Provide the [x, y] coordinate of the cell's center where the given text is located.  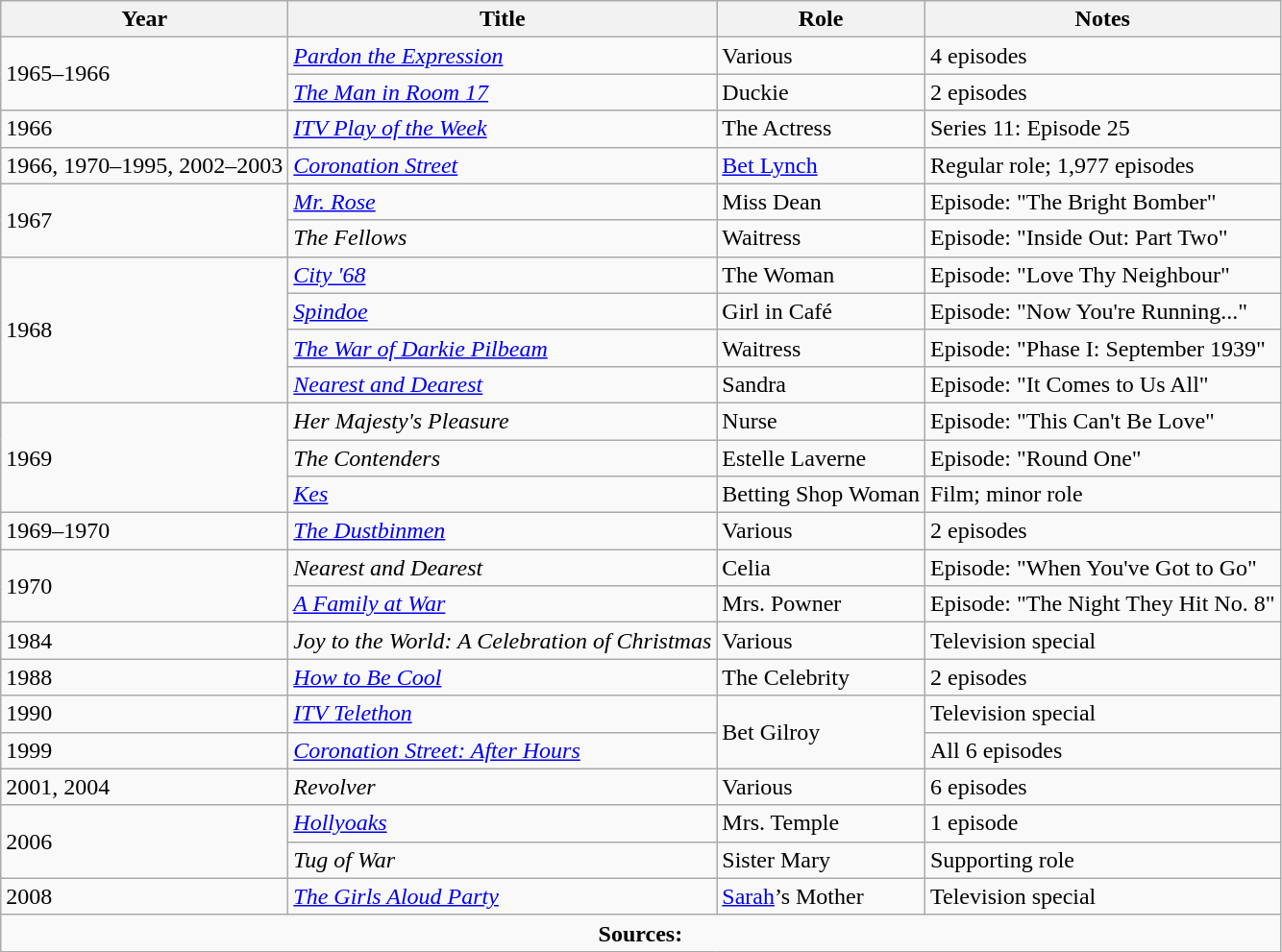
The Fellows [503, 238]
The War of Darkie Pilbeam [503, 348]
Episode: "Now You're Running..." [1102, 311]
Tug of War [503, 860]
6 episodes [1102, 787]
Spindoe [503, 311]
Episode: "Round One" [1102, 458]
Bet Gilroy [821, 732]
1965–1966 [144, 74]
Episode: "Inside Out: Part Two" [1102, 238]
Pardon the Expression [503, 56]
1990 [144, 714]
The Girls Aloud Party [503, 896]
All 6 episodes [1102, 750]
Series 11: Episode 25 [1102, 129]
ITV Telethon [503, 714]
1966, 1970–1995, 2002–2003 [144, 165]
Role [821, 19]
City '68 [503, 275]
1969 [144, 457]
Coronation Street: After Hours [503, 750]
Episode: "When You've Got to Go" [1102, 568]
Mrs. Temple [821, 823]
2006 [144, 842]
1970 [144, 586]
The Actress [821, 129]
Coronation Street [503, 165]
How to Be Cool [503, 677]
1984 [144, 641]
Film; minor role [1102, 495]
ITV Play of the Week [503, 129]
1999 [144, 750]
Mrs. Powner [821, 604]
1966 [144, 129]
2001, 2004 [144, 787]
Episode: "The Night They Hit No. 8" [1102, 604]
1967 [144, 220]
Kes [503, 495]
Regular role; 1,977 episodes [1102, 165]
The Man in Room 17 [503, 92]
Miss Dean [821, 202]
Episode: "It Comes to Us All" [1102, 384]
1968 [144, 330]
Episode: "The Bright Bomber" [1102, 202]
Notes [1102, 19]
Year [144, 19]
The Dustbinmen [503, 531]
Sister Mary [821, 860]
Bet Lynch [821, 165]
The Contenders [503, 458]
Joy to the World: A Celebration of Christmas [503, 641]
4 episodes [1102, 56]
1 episode [1102, 823]
Supporting role [1102, 860]
Girl in Café [821, 311]
The Woman [821, 275]
Celia [821, 568]
Nurse [821, 421]
1969–1970 [144, 531]
Title [503, 19]
2008 [144, 896]
Episode: "Love Thy Neighbour" [1102, 275]
Mr. Rose [503, 202]
Episode: "Phase I: September 1939" [1102, 348]
Revolver [503, 787]
A Family at War [503, 604]
Hollyoaks [503, 823]
Sources: [640, 933]
Sandra [821, 384]
Sarah’s Mother [821, 896]
Betting Shop Woman [821, 495]
Duckie [821, 92]
Episode: "This Can't Be Love" [1102, 421]
1988 [144, 677]
The Celebrity [821, 677]
Her Majesty's Pleasure [503, 421]
Estelle Laverne [821, 458]
